Determine the [x, y] coordinate at the center of the cell enclosing the given text.  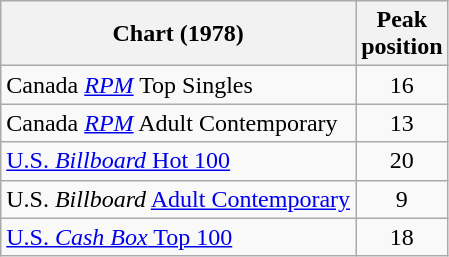
U.S. Billboard Adult Contemporary [178, 199]
16 [402, 85]
18 [402, 237]
U.S. Billboard Hot 100 [178, 161]
13 [402, 123]
U.S. Cash Box Top 100 [178, 237]
Peakposition [402, 34]
Canada RPM Top Singles [178, 85]
20 [402, 161]
Chart (1978) [178, 34]
9 [402, 199]
Canada RPM Adult Contemporary [178, 123]
